Find where the given text appears and provide that cell's center as [X, Y] coordinate. 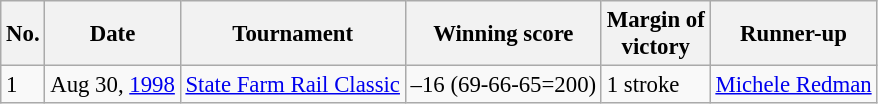
1 [23, 85]
Winning score [503, 34]
1 stroke [656, 85]
Margin of victory [656, 34]
Aug 30, 1998 [112, 85]
Date [112, 34]
No. [23, 34]
–16 (69-66-65=200) [503, 85]
Tournament [292, 34]
State Farm Rail Classic [292, 85]
Michele Redman [794, 85]
Runner-up [794, 34]
